Provide the [x, y] coordinate of the cell's center where the given text is located.  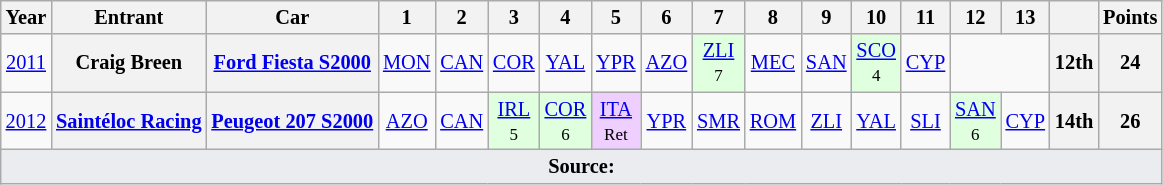
SMR [718, 121]
4 [566, 17]
6 [667, 17]
ROM [773, 121]
COR6 [566, 121]
ZLI7 [718, 63]
IRL5 [514, 121]
2012 [26, 121]
10 [876, 17]
Ford Fiesta S2000 [292, 63]
9 [826, 17]
12 [975, 17]
1 [406, 17]
Entrant [128, 17]
Craig Breen [128, 63]
Car [292, 17]
Year [26, 17]
SAN6 [975, 121]
Peugeot 207 S2000 [292, 121]
MON [406, 63]
26 [1130, 121]
13 [1026, 17]
8 [773, 17]
2011 [26, 63]
11 [926, 17]
Source: [582, 166]
ZLI [826, 121]
12th [1074, 63]
SAN [826, 63]
SLI [926, 121]
Saintéloc Racing [128, 121]
2 [462, 17]
5 [616, 17]
14th [1074, 121]
ITARet [616, 121]
COR [514, 63]
24 [1130, 63]
MEC [773, 63]
7 [718, 17]
3 [514, 17]
SCO4 [876, 63]
Points [1130, 17]
